Pinpoint the cell where the given text exists, returning its [X, Y] midpoint coordinate. 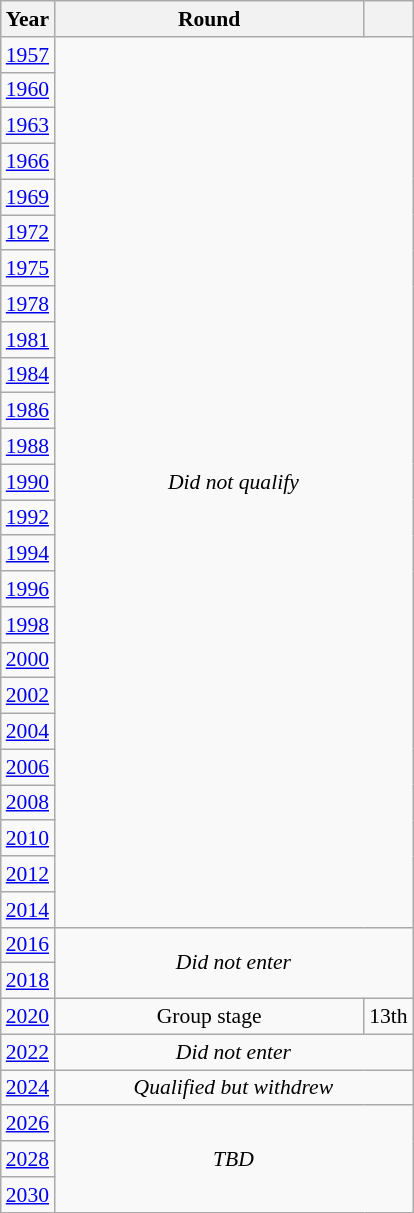
1969 [28, 197]
1984 [28, 375]
1972 [28, 233]
2030 [28, 1195]
1998 [28, 625]
Qualified but withdrew [234, 1088]
1981 [28, 340]
2002 [28, 696]
1975 [28, 269]
Did not qualify [234, 482]
1990 [28, 482]
1960 [28, 90]
2010 [28, 839]
2026 [28, 1124]
2012 [28, 874]
1963 [28, 126]
2008 [28, 803]
2004 [28, 732]
Round [209, 19]
2000 [28, 660]
TBD [234, 1160]
13th [388, 1017]
1996 [28, 589]
Group stage [209, 1017]
1988 [28, 447]
2016 [28, 945]
2014 [28, 910]
2018 [28, 981]
1986 [28, 411]
2020 [28, 1017]
1992 [28, 518]
1966 [28, 162]
1957 [28, 55]
2006 [28, 767]
Year [28, 19]
2024 [28, 1088]
1994 [28, 554]
1978 [28, 304]
2022 [28, 1052]
2028 [28, 1159]
